Scan for the cell matching the given text and deliver its (X, Y) coordinate at center. 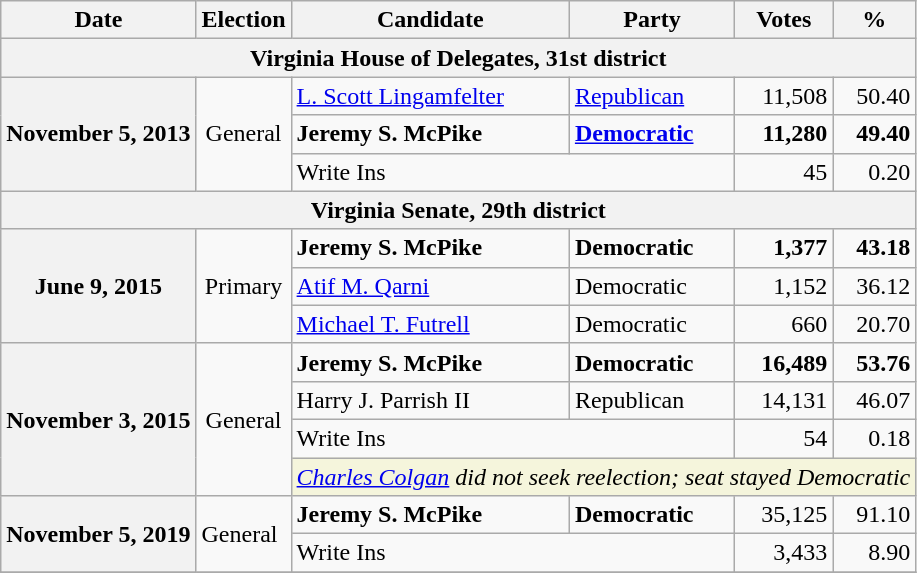
Candidate (430, 20)
Party (652, 20)
Michael T. Futrell (430, 324)
Date (98, 20)
Virginia Senate, 29th district (458, 210)
1,377 (784, 248)
0.18 (874, 438)
Primary (244, 286)
1,152 (784, 286)
June 9, 2015 (98, 286)
16,489 (784, 362)
0.20 (874, 172)
Votes (784, 20)
91.10 (874, 515)
Atif M. Qarni (430, 286)
45 (784, 172)
660 (784, 324)
43.18 (874, 248)
Charles Colgan did not seek reelection; seat stayed Democratic (604, 477)
54 (784, 438)
Harry J. Parrish II (430, 400)
November 5, 2019 (98, 534)
35,125 (784, 515)
36.12 (874, 286)
3,433 (784, 553)
14,131 (784, 400)
11,280 (784, 134)
Virginia House of Delegates, 31st district (458, 58)
50.40 (874, 96)
% (874, 20)
11,508 (784, 96)
53.76 (874, 362)
L. Scott Lingamfelter (430, 96)
November 5, 2013 (98, 134)
Election (244, 20)
November 3, 2015 (98, 419)
49.40 (874, 134)
46.07 (874, 400)
8.90 (874, 553)
20.70 (874, 324)
